Scan for the cell matching the given text and deliver its [x, y] coordinate at center. 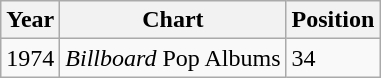
Billboard Pop Albums [173, 58]
34 [333, 58]
Position [333, 20]
Chart [173, 20]
1974 [30, 58]
Year [30, 20]
